Extract the [x, y] coordinate from the center of the cell holding the provided text.  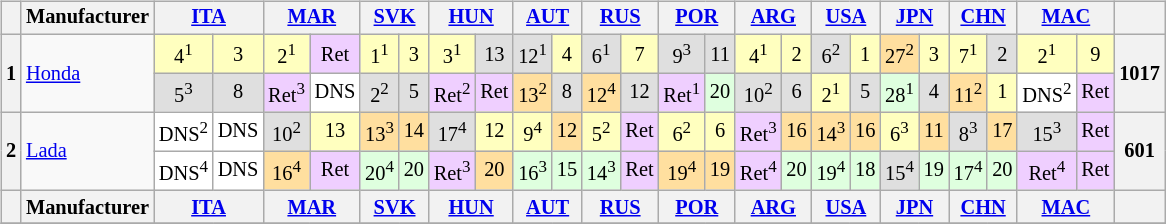
124 [602, 92]
7 [639, 54]
17 [1002, 132]
153 [1046, 132]
15 [567, 170]
1017 [1139, 73]
Ret1 [681, 92]
93 [681, 54]
Lada [88, 151]
132 [532, 92]
163 [532, 170]
204 [380, 170]
272 [900, 54]
63 [900, 132]
53 [184, 92]
133 [380, 132]
31 [452, 54]
601 [1139, 151]
71 [968, 54]
Ret2 [452, 92]
112 [968, 92]
14 [414, 132]
164 [286, 170]
83 [968, 132]
22 [380, 92]
94 [532, 132]
52 [602, 132]
61 [602, 54]
DNS4 [184, 170]
121 [532, 54]
18 [865, 170]
9 [1095, 54]
154 [900, 170]
281 [900, 92]
Honda [88, 73]
